Provide the [x, y] coordinate of the cell's center where the given text is located.  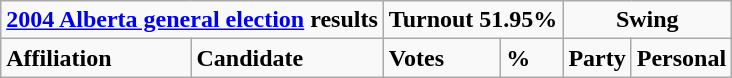
Votes [442, 58]
2004 Alberta general election results [192, 20]
Affiliation [96, 58]
% [532, 58]
Swing [648, 20]
Personal [681, 58]
Party [597, 58]
Candidate [287, 58]
Turnout 51.95% [473, 20]
